From the cell containing the given text, extract its center point as [x, y] coordinate. 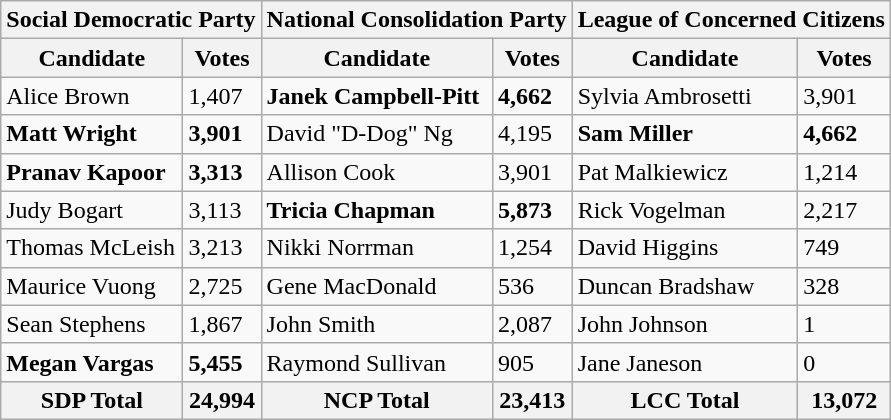
1,407 [222, 96]
Rick Vogelman [685, 210]
905 [532, 362]
Raymond Sullivan [376, 362]
Janek Campbell-Pitt [376, 96]
Maurice Vuong [92, 286]
John Johnson [685, 324]
Judy Bogart [92, 210]
1,867 [222, 324]
Pat Malkiewicz [685, 172]
NCP Total [376, 400]
Tricia Chapman [376, 210]
13,072 [844, 400]
Nikki Norrman [376, 248]
1,214 [844, 172]
5,873 [532, 210]
David "D-Dog" Ng [376, 134]
Social Democratic Party [131, 20]
3,213 [222, 248]
1 [844, 324]
328 [844, 286]
Thomas McLeish [92, 248]
2,087 [532, 324]
749 [844, 248]
3,113 [222, 210]
Pranav Kapoor [92, 172]
Megan Vargas [92, 362]
5,455 [222, 362]
2,217 [844, 210]
23,413 [532, 400]
David Higgins [685, 248]
Sylvia Ambrosetti [685, 96]
Gene MacDonald [376, 286]
SDP Total [92, 400]
1,254 [532, 248]
4,195 [532, 134]
536 [532, 286]
League of Concerned Citizens [731, 20]
2,725 [222, 286]
National Consolidation Party [416, 20]
24,994 [222, 400]
LCC Total [685, 400]
John Smith [376, 324]
Sam Miller [685, 134]
Matt Wright [92, 134]
Allison Cook [376, 172]
Duncan Bradshaw [685, 286]
Alice Brown [92, 96]
Sean Stephens [92, 324]
3,313 [222, 172]
0 [844, 362]
Jane Janeson [685, 362]
